Return the [X, Y] coordinate for the center point of the cell that contains the specified text.  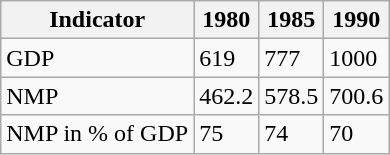
GDP [98, 58]
1980 [226, 20]
1990 [356, 20]
Indicator [98, 20]
619 [226, 58]
NMP in % of GDP [98, 134]
578.5 [292, 96]
70 [356, 134]
1985 [292, 20]
75 [226, 134]
74 [292, 134]
777 [292, 58]
462.2 [226, 96]
1000 [356, 58]
700.6 [356, 96]
NMP [98, 96]
